Locate the cell with the specified text and output its (X, Y) center coordinate. 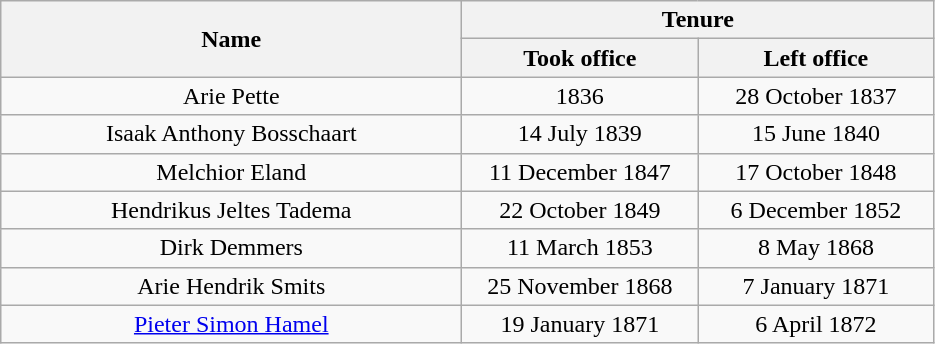
Pieter Simon Hamel (232, 324)
7 January 1871 (816, 286)
11 December 1847 (580, 172)
11 March 1853 (580, 248)
22 October 1849 (580, 210)
Dirk Demmers (232, 248)
Melchior Eland (232, 172)
19 January 1871 (580, 324)
Name (232, 39)
15 June 1840 (816, 134)
28 October 1837 (816, 96)
Arie Hendrik Smits (232, 286)
6 December 1852 (816, 210)
14 July 1839 (580, 134)
6 April 1872 (816, 324)
Isaak Anthony Bosschaart (232, 134)
1836 (580, 96)
8 May 1868 (816, 248)
Hendrikus Jeltes Tadema (232, 210)
25 November 1868 (580, 286)
Took office (580, 58)
Left office (816, 58)
17 October 1848 (816, 172)
Tenure (698, 20)
Arie Pette (232, 96)
